Identify which cell holds the provided text, then report its [x, y] central coordinate. 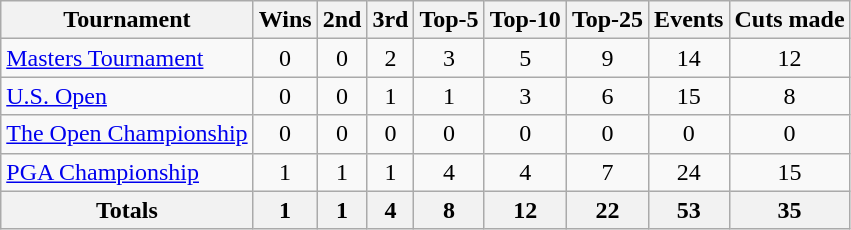
Cuts made [790, 20]
24 [689, 172]
Masters Tournament [127, 58]
2nd [342, 20]
9 [607, 58]
Events [689, 20]
22 [607, 210]
The Open Championship [127, 134]
2 [390, 58]
PGA Championship [127, 172]
Top-10 [525, 20]
14 [689, 58]
3rd [390, 20]
5 [525, 58]
Wins [285, 20]
Totals [127, 210]
Top-25 [607, 20]
35 [790, 210]
7 [607, 172]
6 [607, 96]
U.S. Open [127, 96]
Top-5 [449, 20]
Tournament [127, 20]
53 [689, 210]
